Return the (X, Y) coordinate for the center point of the cell that contains the specified text.  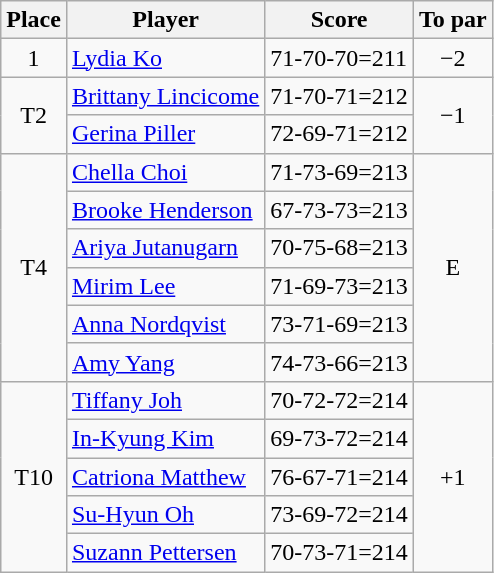
Brittany Lincicome (165, 96)
T4 (34, 267)
In-Kyung Kim (165, 438)
71-69-73=213 (340, 286)
Mirim Lee (165, 286)
Amy Yang (165, 362)
70-73-71=214 (340, 553)
72-69-71=212 (340, 134)
67-73-73=213 (340, 210)
71-70-71=212 (340, 96)
Lydia Ko (165, 58)
Suzann Pettersen (165, 553)
Place (34, 20)
Ariya Jutanugarn (165, 248)
71-70-70=211 (340, 58)
To par (452, 20)
Tiffany Joh (165, 400)
71-73-69=213 (340, 172)
Chella Choi (165, 172)
Player (165, 20)
Anna Nordqvist (165, 324)
76-67-71=214 (340, 477)
74-73-66=213 (340, 362)
Score (340, 20)
73-69-72=214 (340, 515)
73-71-69=213 (340, 324)
Catriona Matthew (165, 477)
T2 (34, 115)
Brooke Henderson (165, 210)
+1 (452, 476)
70-75-68=213 (340, 248)
Su-Hyun Oh (165, 515)
1 (34, 58)
T10 (34, 476)
Gerina Piller (165, 134)
69-73-72=214 (340, 438)
−2 (452, 58)
70-72-72=214 (340, 400)
−1 (452, 115)
E (452, 267)
